Capture the cell that displays the provided text and extract its (x, y) central coordinate. 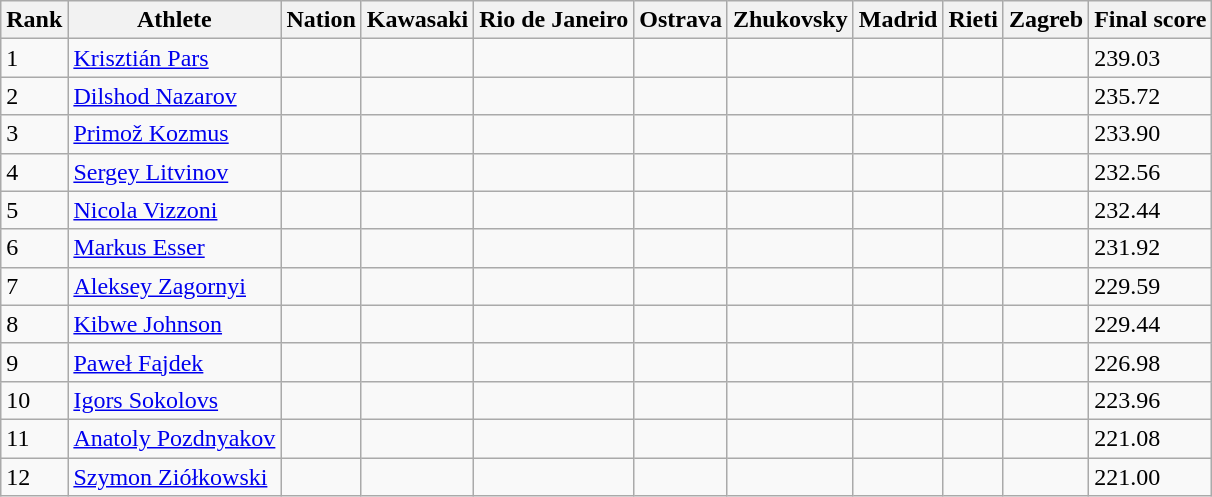
11 (34, 438)
Kawasaki (417, 20)
Ostrava (681, 20)
Zagreb (1046, 20)
Rieti (973, 20)
Aleksey Zagornyi (174, 286)
Paweł Fajdek (174, 362)
Athlete (174, 20)
12 (34, 477)
Nation (321, 20)
Dilshod Nazarov (174, 96)
Kibwe Johnson (174, 324)
3 (34, 134)
232.44 (1150, 210)
Anatoly Pozdnyakov (174, 438)
235.72 (1150, 96)
231.92 (1150, 248)
Sergey Litvinov (174, 172)
10 (34, 400)
229.44 (1150, 324)
Zhukovsky (790, 20)
4 (34, 172)
223.96 (1150, 400)
221.08 (1150, 438)
Primož Kozmus (174, 134)
6 (34, 248)
2 (34, 96)
Markus Esser (174, 248)
Rank (34, 20)
Krisztián Pars (174, 58)
Igors Sokolovs (174, 400)
232.56 (1150, 172)
9 (34, 362)
Nicola Vizzoni (174, 210)
1 (34, 58)
229.59 (1150, 286)
8 (34, 324)
226.98 (1150, 362)
7 (34, 286)
221.00 (1150, 477)
Madrid (898, 20)
5 (34, 210)
233.90 (1150, 134)
239.03 (1150, 58)
Final score (1150, 20)
Rio de Janeiro (554, 20)
Szymon Ziółkowski (174, 477)
